Capture the cell that displays the provided text and extract its (X, Y) central coordinate. 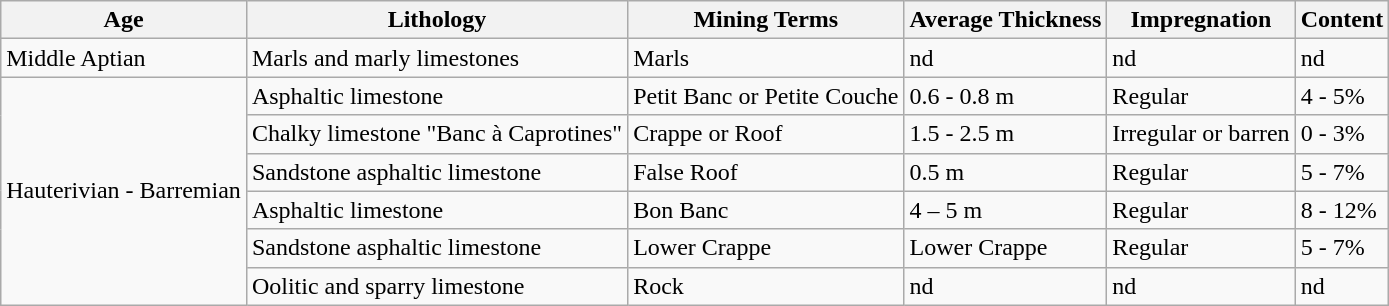
Chalky limestone "Banc à Caprotines" (436, 134)
Bon Banc (766, 210)
Content (1342, 20)
4 – 5 m (1006, 210)
Crappe or Roof (766, 134)
Mining Terms (766, 20)
Average Thickness (1006, 20)
Petit Banc or Petite Couche (766, 96)
Middle Aptian (124, 58)
Impregnation (1201, 20)
Marls and marly limestones (436, 58)
8 - 12% (1342, 210)
0 - 3% (1342, 134)
Rock (766, 286)
1.5 - 2.5 m (1006, 134)
0.6 - 0.8 m (1006, 96)
Oolitic and sparry limestone (436, 286)
Marls (766, 58)
Lithology (436, 20)
0.5 m (1006, 172)
False Roof (766, 172)
Hauterivian - Barremian (124, 191)
Irregular or barren (1201, 134)
4 - 5% (1342, 96)
Age (124, 20)
